Identify which cell holds the provided text, then report its (X, Y) central coordinate. 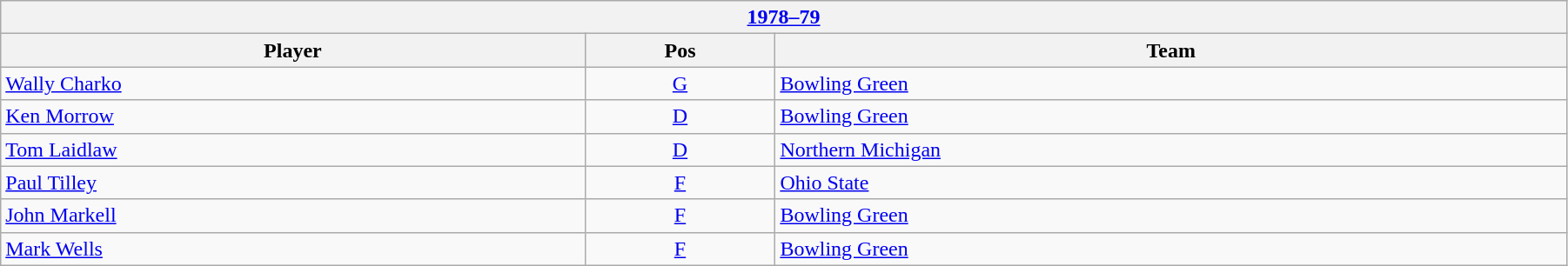
Wally Charko (292, 83)
1978–79 (784, 17)
John Markell (292, 216)
Tom Laidlaw (292, 150)
Ohio State (1171, 183)
Paul Tilley (292, 183)
G (680, 83)
Pos (680, 50)
Northern Michigan (1171, 150)
Team (1171, 50)
Player (292, 50)
Ken Morrow (292, 116)
Mark Wells (292, 249)
